Scan for the cell matching the given text and deliver its (x, y) coordinate at center. 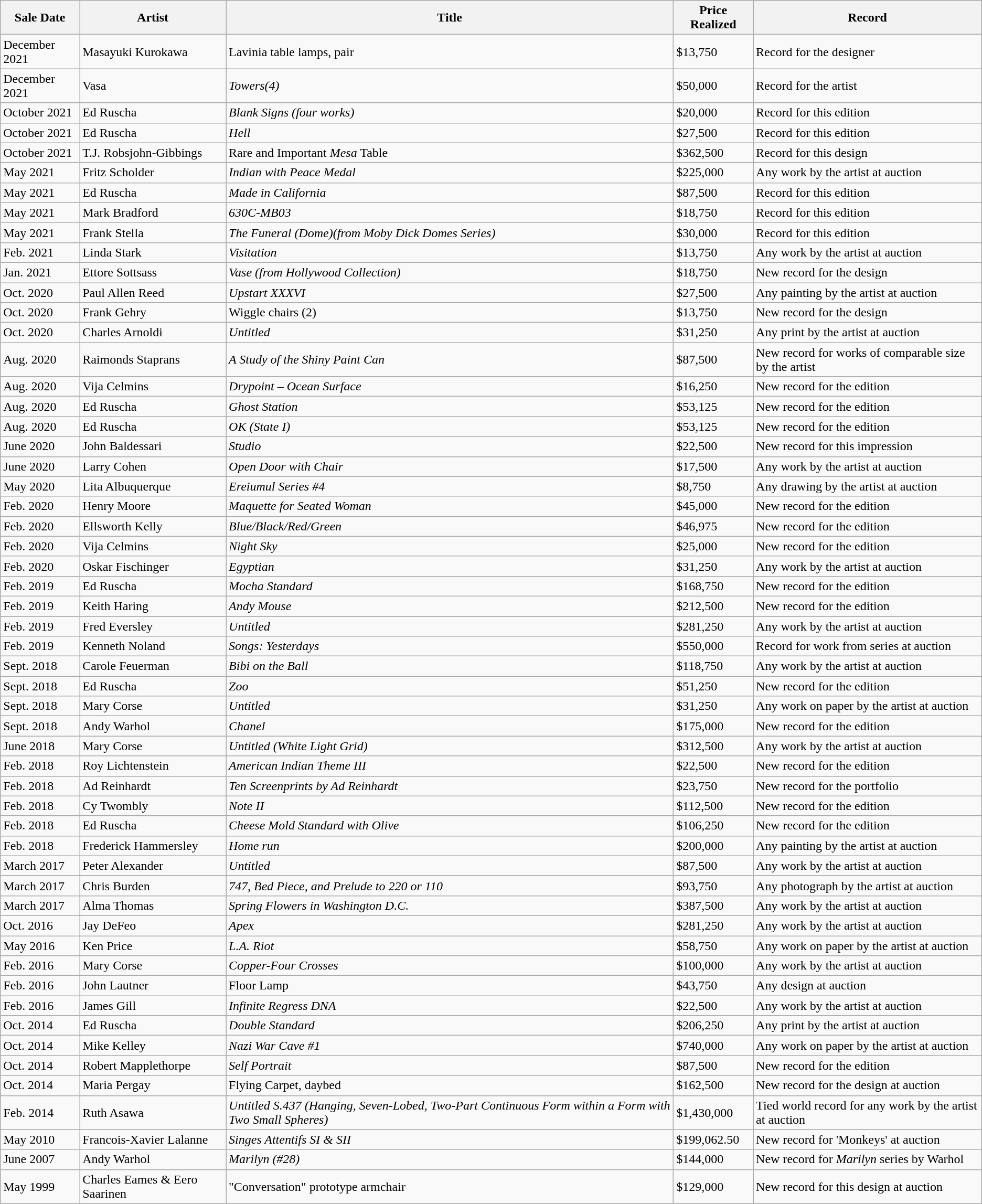
Record (868, 18)
Record for work from series at auction (868, 646)
Blue/Black/Red/Green (450, 526)
Indian with Peace Medal (450, 173)
Ruth Asawa (153, 1112)
Oct. 2016 (40, 925)
Ereiumul Series #4 (450, 486)
747, Bed Piece, and Prelude to 220 or 110 (450, 886)
Frank Gehry (153, 313)
$43,750 (713, 986)
James Gill (153, 1006)
Copper-Four Crosses (450, 966)
Raimonds Staprans (153, 360)
Francois-Xavier Lalanne (153, 1139)
Kenneth Noland (153, 646)
Paul Allen Reed (153, 292)
$312,500 (713, 746)
Nazi War Cave #1 (450, 1046)
Untitled (White Light Grid) (450, 746)
Open Door with Chair (450, 466)
$175,000 (713, 726)
Drypoint – Ocean Surface (450, 387)
John Lautner (153, 986)
A Study of the Shiny Paint Can (450, 360)
Maria Pergay (153, 1085)
Alma Thomas (153, 905)
Double Standard (450, 1026)
Oskar Fischinger (153, 566)
Record for the designer (868, 51)
Sale Date (40, 18)
Keith Haring (153, 606)
$16,250 (713, 387)
New record for this design at auction (868, 1187)
$200,000 (713, 846)
May 2016 (40, 946)
Vase (from Hollywood Collection) (450, 272)
Frank Stella (153, 232)
Masayuki Kurokawa (153, 51)
Self Portrait (450, 1066)
Charles Arnoldi (153, 333)
Note II (450, 806)
Cy Twombly (153, 806)
Infinite Regress DNA (450, 1006)
New record for 'Monkeys' at auction (868, 1139)
Lita Albuquerque (153, 486)
Any photograph by the artist at auction (868, 886)
June 2018 (40, 746)
Cheese Mold Standard with Olive (450, 826)
$25,000 (713, 546)
Blank Signs (four works) (450, 113)
Visitation (450, 252)
$51,250 (713, 686)
Floor Lamp (450, 986)
$199,062.50 (713, 1139)
Ellsworth Kelly (153, 526)
Larry Cohen (153, 466)
Songs: Yesterdays (450, 646)
$58,750 (713, 946)
Artist (153, 18)
Fred Eversley (153, 626)
$106,250 (713, 826)
$17,500 (713, 466)
Ken Price (153, 946)
$118,750 (713, 666)
Upstart XXXVI (450, 292)
Any design at auction (868, 986)
$1,430,000 (713, 1112)
Robert Mapplethorpe (153, 1066)
Maquette for Seated Woman (450, 506)
Zoo (450, 686)
Record for this design (868, 153)
Jay DeFeo (153, 925)
Andy Mouse (450, 606)
New record for the portfolio (868, 786)
American Indian Theme III (450, 766)
T.J. Robsjohn-Gibbings (153, 153)
Mocha Standard (450, 586)
Flying Carpet, daybed (450, 1085)
Chanel (450, 726)
New record for this impression (868, 446)
New record for works of comparable size by the artist (868, 360)
June 2007 (40, 1159)
$129,000 (713, 1187)
Apex (450, 925)
New record for Marilyn series by Warhol (868, 1159)
Roy Lichtenstein (153, 766)
Rare and Important Mesa Table (450, 153)
Price Realized (713, 18)
$8,750 (713, 486)
$23,750 (713, 786)
$162,500 (713, 1085)
Ettore Sottsass (153, 272)
$20,000 (713, 113)
Feb. 2014 (40, 1112)
$144,000 (713, 1159)
Fritz Scholder (153, 173)
Jan. 2021 (40, 272)
$740,000 (713, 1046)
Wiggle chairs (2) (450, 313)
630C-MB03 (450, 212)
OK (State I) (450, 427)
May 2020 (40, 486)
Record for the artist (868, 86)
Hell (450, 133)
Singes Attentifs SI & SII (450, 1139)
Charles Eames & Eero Saarinen (153, 1187)
May 2010 (40, 1139)
$362,500 (713, 153)
$50,000 (713, 86)
Carole Feuerman (153, 666)
Any drawing by the artist at auction (868, 486)
$46,975 (713, 526)
Linda Stark (153, 252)
Mike Kelley (153, 1046)
Bibi on the Ball (450, 666)
New record for the design at auction (868, 1085)
$168,750 (713, 586)
$30,000 (713, 232)
$387,500 (713, 905)
Made in California (450, 193)
$550,000 (713, 646)
Egyptian (450, 566)
Title (450, 18)
Feb. 2021 (40, 252)
$100,000 (713, 966)
Tied world record for any work by the artist at auction (868, 1112)
Studio (450, 446)
John Baldessari (153, 446)
Peter Alexander (153, 866)
Mark Bradford (153, 212)
$45,000 (713, 506)
Ghost Station (450, 407)
Henry Moore (153, 506)
L.A. Riot (450, 946)
Untitled S.437 (Hanging, Seven-Lobed, Two-Part Continuous Form within a Form with Two Small Spheres) (450, 1112)
Ad Reinhardt (153, 786)
May 1999 (40, 1187)
Chris Burden (153, 886)
Spring Flowers in Washington D.C. (450, 905)
"Conversation" prototype armchair (450, 1187)
$206,250 (713, 1026)
$93,750 (713, 886)
Frederick Hammersley (153, 846)
Home run (450, 846)
The Funeral (Dome)(from Moby Dick Domes Series) (450, 232)
$225,000 (713, 173)
Ten Screenprints by Ad Reinhardt (450, 786)
$212,500 (713, 606)
$112,500 (713, 806)
Marilyn (#28) (450, 1159)
Vasa (153, 86)
Towers(4) (450, 86)
Lavinia table lamps, pair (450, 51)
Night Sky (450, 546)
